Return (x, y) of the center of cell containing provided text 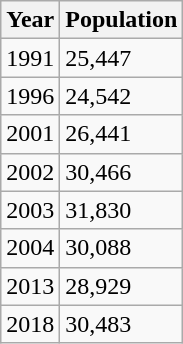
1991 (30, 58)
25,447 (122, 58)
24,542 (122, 96)
26,441 (122, 134)
Population (122, 20)
1996 (30, 96)
2003 (30, 210)
28,929 (122, 286)
2018 (30, 324)
2002 (30, 172)
2013 (30, 286)
2004 (30, 248)
30,466 (122, 172)
31,830 (122, 210)
30,483 (122, 324)
Year (30, 20)
2001 (30, 134)
30,088 (122, 248)
